Provide the (X, Y) coordinate of the cell's center where the given text is located.  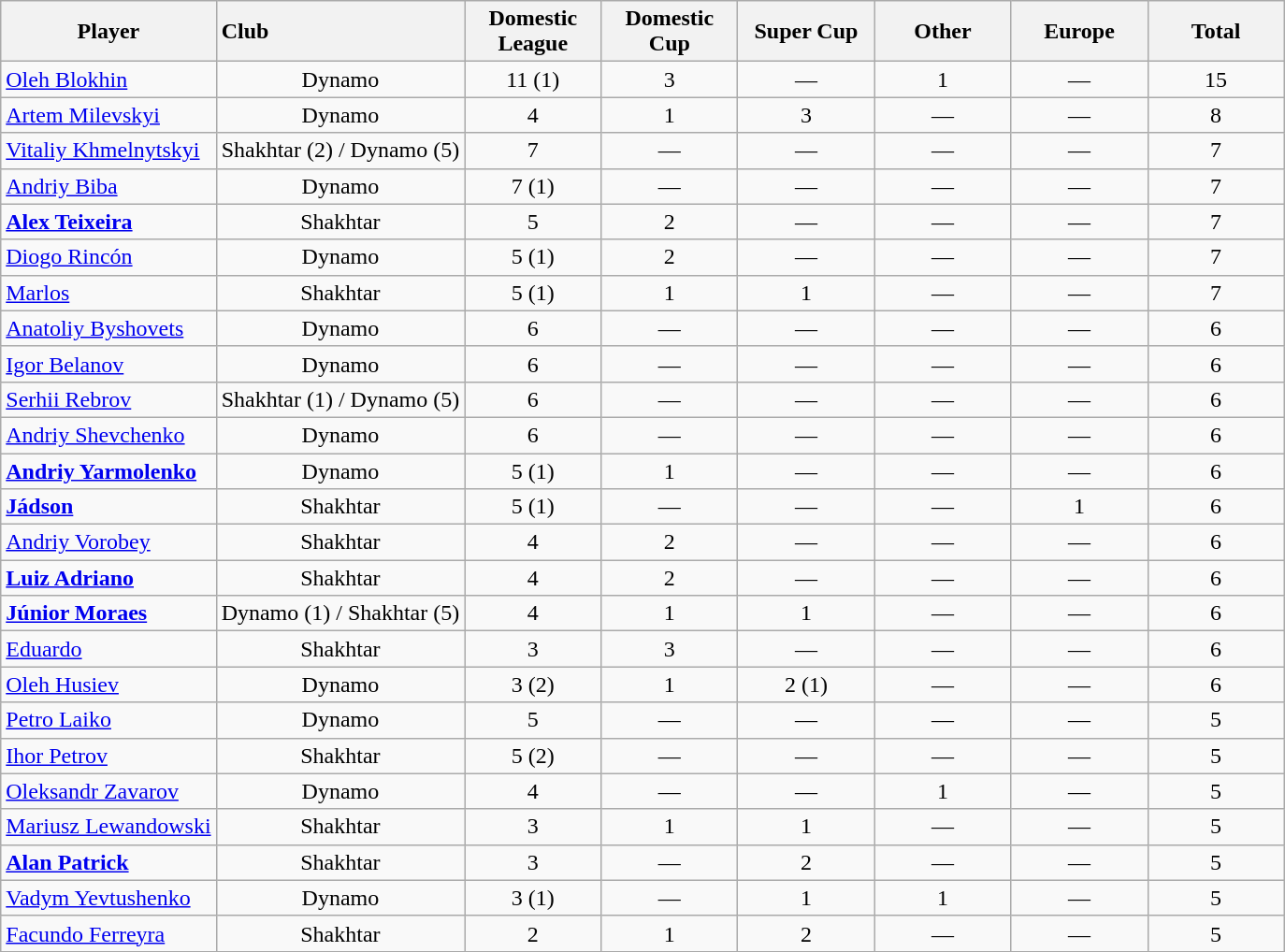
Super Cup (806, 32)
Jádson (108, 507)
Júnior Moraes (108, 613)
15 (1216, 79)
Oleh Blokhin (108, 79)
Mariusz Lewandowski (108, 827)
11 (1) (533, 79)
Oleh Husiev (108, 685)
Marlos (108, 293)
Eduardo (108, 649)
Andriy Vorobey (108, 542)
Andriy Shevchenko (108, 435)
Club (340, 32)
Player (108, 32)
Artem Milevskyi (108, 115)
Europe (1079, 32)
Facundo Ferreyra (108, 933)
Shakhtar (1) / Dynamo (5) (340, 399)
Andriy Biba (108, 186)
3 (2) (533, 685)
8 (1216, 115)
Domestic League (533, 32)
Luiz Adriano (108, 578)
Alex Teixeira (108, 222)
Total (1216, 32)
Dynamo (1) / Shakhtar (5) (340, 613)
Domestic Cup (670, 32)
Anatoliy Byshovets (108, 328)
3 (1) (533, 898)
Diogo Rincón (108, 257)
7 (1) (533, 186)
Igor Belanov (108, 364)
Oleksandr Zavarov (108, 791)
Vitaliy Khmelnytskyi (108, 151)
Shakhtar (2) / Dynamo (5) (340, 151)
Andriy Yarmolenko (108, 470)
Other (943, 32)
Ihor Petrov (108, 756)
Serhii Rebrov (108, 399)
Petro Laiko (108, 720)
5 (2) (533, 756)
2 (1) (806, 685)
Alan Patrick (108, 862)
Vadym Yevtushenko (108, 898)
